Return the (X, Y) coordinate for the center point of the cell that contains the specified text.  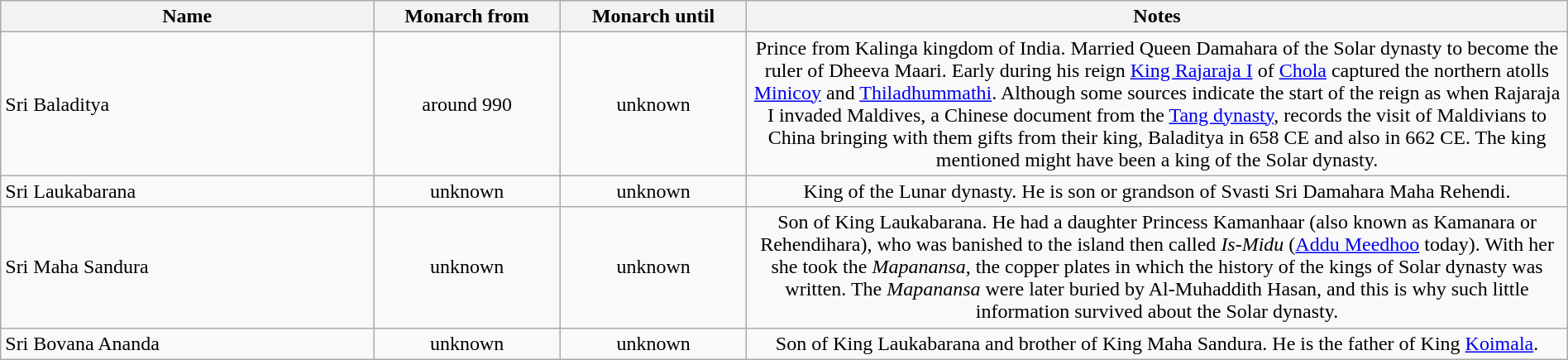
Son of King Laukabarana and brother of King Maha Sandura. He is the father of King Koimala. (1157, 343)
Sri Laukabarana (187, 191)
Sri Bovana Ananda (187, 343)
King of the Lunar dynasty. He is son or grandson of Svasti Sri Damahara Maha Rehendi. (1157, 191)
around 990 (467, 104)
Sri Baladitya (187, 104)
Sri Maha Sandura (187, 267)
Monarch until (653, 17)
Name (187, 17)
Monarch from (467, 17)
Notes (1157, 17)
